Extract the (x, y) coordinate from the center of the cell holding the provided text.  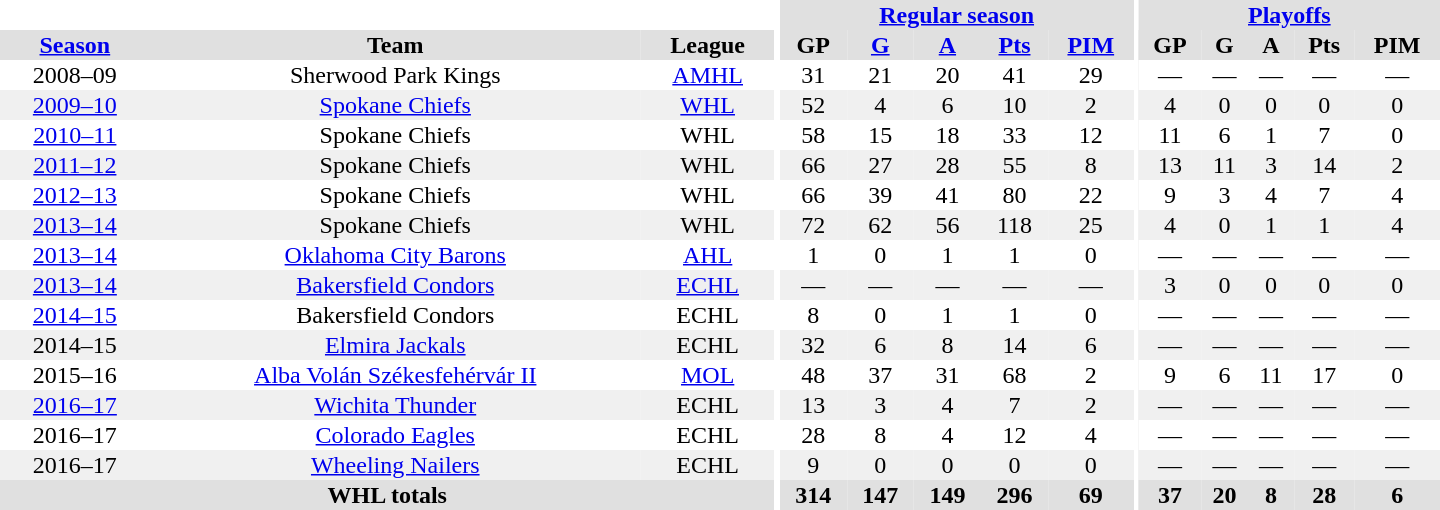
32 (814, 345)
58 (814, 135)
296 (1014, 495)
27 (880, 165)
118 (1014, 225)
Playoffs (1290, 15)
80 (1014, 195)
MOL (708, 375)
Season (75, 45)
62 (880, 225)
Team (396, 45)
League (708, 45)
147 (880, 495)
39 (880, 195)
Wichita Thunder (396, 405)
149 (948, 495)
17 (1324, 375)
WHL totals (387, 495)
Wheeling Nailers (396, 465)
72 (814, 225)
Alba Volán Székesfehérvár II (396, 375)
2012–13 (75, 195)
Sherwood Park Kings (396, 75)
29 (1090, 75)
55 (1014, 165)
33 (1014, 135)
2008–09 (75, 75)
AHL (708, 255)
22 (1090, 195)
18 (948, 135)
48 (814, 375)
69 (1090, 495)
68 (1014, 375)
10 (1014, 105)
314 (814, 495)
15 (880, 135)
2011–12 (75, 165)
56 (948, 225)
2015–16 (75, 375)
Elmira Jackals (396, 345)
2009–10 (75, 105)
52 (814, 105)
Regular season (957, 15)
25 (1090, 225)
2010–11 (75, 135)
Colorado Eagles (396, 435)
AMHL (708, 75)
21 (880, 75)
Oklahoma City Barons (396, 255)
